Find where the given text appears and provide that cell's center as [X, Y] coordinate. 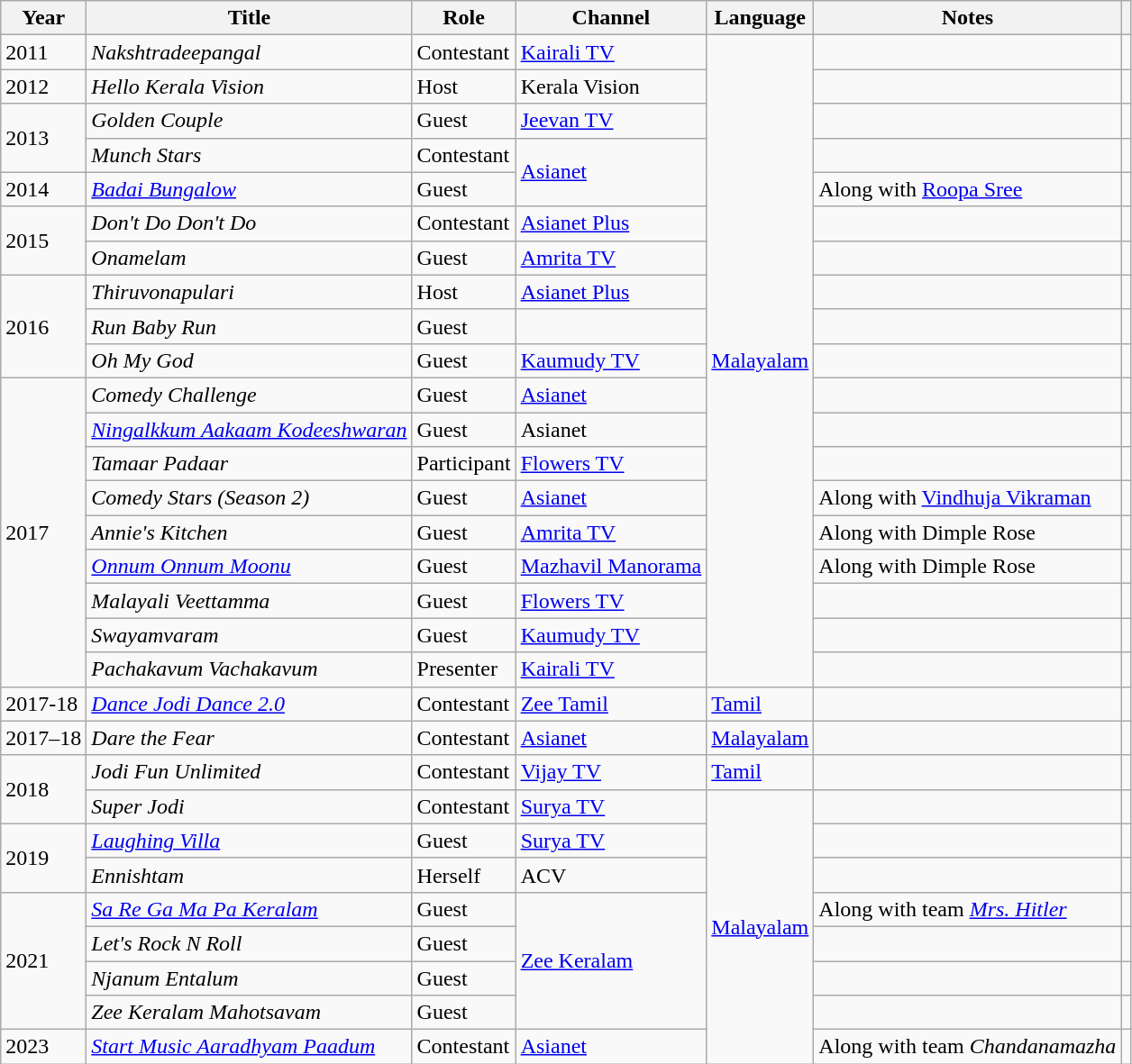
Swayamvaram [249, 635]
2017 [43, 532]
Language [761, 18]
Channel [611, 18]
Title [249, 18]
Start Music Aaradhyam Paadum [249, 1047]
Notes [968, 18]
2017–18 [43, 738]
2016 [43, 326]
Zee Keralam [611, 960]
Hello Kerala Vision [249, 86]
2014 [43, 189]
Njanum Entalum [249, 978]
Thiruvonapulari [249, 292]
Onnum Onnum Moonu [249, 567]
Presenter [463, 669]
2013 [43, 138]
2023 [43, 1047]
Dare the Fear [249, 738]
Annie's Kitchen [249, 532]
2011 [43, 52]
Sa Re Ga Ma Pa Keralam [249, 909]
2019 [43, 858]
Pachakavum Vachakavum [249, 669]
Run Baby Run [249, 326]
Along with team Mrs. Hitler [968, 909]
2015 [43, 241]
Herself [463, 875]
Year [43, 18]
Zee Tamil [611, 704]
Tamaar Padaar [249, 464]
Dance Jodi Dance 2.0 [249, 704]
Comedy Stars (Season 2) [249, 498]
Role [463, 18]
Along with Vindhuja Vikraman [968, 498]
Ningalkkum Aakaam Kodeeshwaran [249, 430]
2017-18 [43, 704]
Vijay TV [611, 772]
Malayali Veettamma [249, 601]
Golden Couple [249, 121]
Nakshtradeepangal [249, 52]
Don't Do Don't Do [249, 223]
Super Jodi [249, 806]
Munch Stars [249, 155]
Oh My God [249, 360]
Zee Keralam Mahotsavam [249, 1013]
2021 [43, 960]
Jeevan TV [611, 121]
ACV [611, 875]
Ennishtam [249, 875]
Let's Rock N Roll [249, 943]
Jodi Fun Unlimited [249, 772]
Along with team Chandanamazha [968, 1047]
2012 [43, 86]
Mazhavil Manorama [611, 567]
Along with Roopa Sree [968, 189]
Badai Bungalow [249, 189]
Onamelam [249, 258]
Kerala Vision [611, 86]
2018 [43, 789]
Laughing Villa [249, 841]
Participant [463, 464]
Comedy Challenge [249, 395]
